Identify which cell holds the provided text, then report its (x, y) central coordinate. 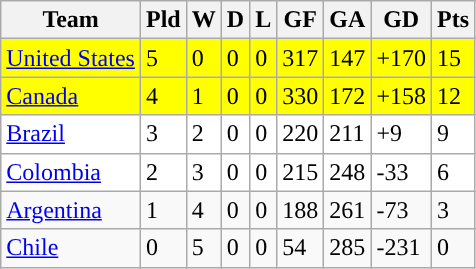
Pts (452, 20)
+170 (402, 58)
330 (300, 96)
215 (300, 172)
54 (300, 248)
261 (348, 210)
Canada (71, 96)
Chile (71, 248)
Brazil (71, 134)
147 (348, 58)
285 (348, 248)
D (235, 20)
-73 (402, 210)
172 (348, 96)
+158 (402, 96)
220 (300, 134)
Pld (163, 20)
GA (348, 20)
Colombia (71, 172)
317 (300, 58)
GD (402, 20)
15 (452, 58)
-231 (402, 248)
6 (452, 172)
W (204, 20)
United States (71, 58)
GF (300, 20)
9 (452, 134)
+9 (402, 134)
L (264, 20)
248 (348, 172)
Argentina (71, 210)
12 (452, 96)
-33 (402, 172)
Team (71, 20)
188 (300, 210)
211 (348, 134)
